Provide the (X, Y) coordinate of the cell's center where the given text is located.  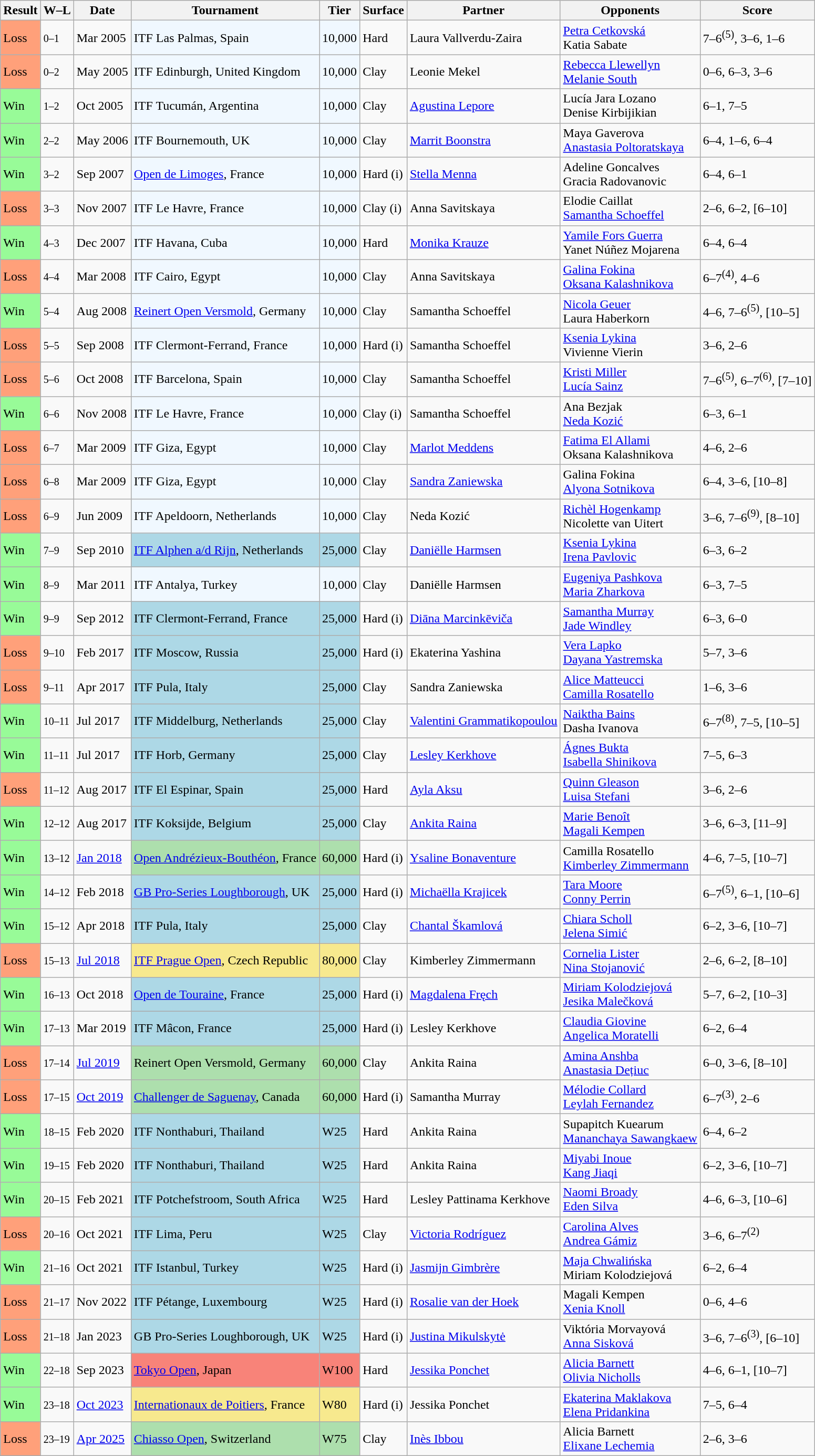
23–18 (57, 1405)
Naiktha Bains Dasha Ivanova (630, 721)
6–7(5), 6–1, [10–6] (757, 892)
17–13 (57, 1028)
Monika Krauze (483, 243)
6–8 (57, 482)
Eugeniya Pashkova Maria Zharkova (630, 584)
80,000 (339, 960)
6–9 (57, 516)
Nov 2022 (102, 1302)
Opponents (630, 11)
Aug 2008 (102, 311)
2–6, 6–2, [6–10] (757, 208)
Open de Touraine, France (225, 995)
Galina Fokina Alyona Sotnikova (630, 482)
Dec 2007 (102, 243)
ITF Prague Open, Czech Republic (225, 960)
Oct 2018 (102, 995)
Neda Kozić (483, 516)
Ksenia Lykina Irena Pavlovic (630, 550)
Jun 2009 (102, 516)
Nov 2008 (102, 413)
9–9 (57, 619)
ITF Koksijde, Belgium (225, 824)
ITF Cairo, Egypt (225, 276)
Vera Lapko Dayana Yastremska (630, 652)
5–4 (57, 311)
Ysaline Bonaventure (483, 857)
4–3 (57, 243)
10–11 (57, 721)
7–9 (57, 550)
Miriam Kolodziejová Jesika Malečková (630, 995)
14–12 (57, 892)
Nov 2007 (102, 208)
11–12 (57, 789)
Feb 2017 (102, 652)
8–9 (57, 584)
Ayla Aksu (483, 789)
Tokyo Open, Japan (225, 1370)
Marie Benoît Magali Kempen (630, 824)
12–12 (57, 824)
Date (102, 11)
Ekaterina Yashina (483, 652)
Rosalie van der Hoek (483, 1302)
May 2006 (102, 140)
Yamile Fors Guerra Yanet Núñez Mojarena (630, 243)
3–6, 6–7(2) (757, 1233)
15–12 (57, 925)
6–4, 6–1 (757, 174)
Jan 2023 (102, 1336)
ITF Alphen a/d Rijn, Netherlands (225, 550)
0–2 (57, 71)
Petra Cetkovská Katia Sabate (630, 38)
6–3, 6–0 (757, 619)
0–1 (57, 38)
ITF Apeldoorn, Netherlands (225, 516)
Richèl Hogenkamp Nicolette van Uitert (630, 516)
5–5 (57, 345)
22–18 (57, 1370)
6–4, 6–4 (757, 243)
17–14 (57, 1063)
Mar 2011 (102, 584)
1–2 (57, 106)
Rebecca Llewellyn Melanie South (630, 71)
Chantal Škamlová (483, 925)
Apr 2025 (102, 1438)
5–7, 3–6 (757, 652)
Tara Moore Conny Perrin (630, 892)
Ekaterina Maklakova Elena Pridankina (630, 1405)
Victoria Rodríguez (483, 1233)
Inès Ibbou (483, 1438)
5–7, 6–2, [10–3] (757, 995)
Mar 2008 (102, 276)
9–10 (57, 652)
Nicola Geuer Laura Haberkorn (630, 311)
Sep 2012 (102, 619)
ITF Edinburgh, United Kingdom (225, 71)
Ágnes Bukta Isabella Shinikova (630, 755)
Internationaux de Poitiers, France (225, 1405)
3–3 (57, 208)
W80 (339, 1405)
Apr 2017 (102, 687)
4–6, 7–5, [10–7] (757, 857)
6–4, 3–6, [10–8] (757, 482)
Sep 2008 (102, 345)
23–19 (57, 1438)
Magdalena Fręch (483, 995)
ITF Pétange, Luxembourg (225, 1302)
ITF Lima, Peru (225, 1233)
Sep 2007 (102, 174)
2–6, 3–6 (757, 1438)
Open de Limoges, France (225, 174)
4–6, 6–3, [10–6] (757, 1200)
Mar 2019 (102, 1028)
7–6(5), 6–7(6), [7–10] (757, 379)
6–3, 7–5 (757, 584)
6–4, 6–2 (757, 1131)
Fatima El Allami Oksana Kalashnikova (630, 448)
Michaëlla Krajicek (483, 892)
4–6, 6–1, [10–7] (757, 1370)
Mar 2005 (102, 38)
Challenger de Saguenay, Canada (225, 1097)
ITF El Espinar, Spain (225, 789)
Score (757, 11)
7–6(5), 3–6, 1–6 (757, 38)
Feb 2018 (102, 892)
Jasmijn Gimbrère (483, 1268)
Maja Chwalińska Miriam Kolodziejová (630, 1268)
5–6 (57, 379)
19–15 (57, 1165)
Leonie Mekel (483, 71)
Quinn Gleason Luisa Stefani (630, 789)
Miyabi Inoue Kang Jiaqi (630, 1165)
13–12 (57, 857)
Samantha Murray (483, 1097)
Maya Gaverova Anastasia Poltoratskaya (630, 140)
ITF Horb, Germany (225, 755)
18–15 (57, 1131)
3–6, 7–6(9), [8–10] (757, 516)
0–6, 4–6 (757, 1302)
Laura Vallverdu-Zaira (483, 38)
Partner (483, 11)
Samantha Murray Jade Windley (630, 619)
3–2 (57, 174)
Diāna Marcinkēviča (483, 619)
9–11 (57, 687)
6–3, 6–1 (757, 413)
Oct 2008 (102, 379)
Alicia Barnett Elixane Lechemia (630, 1438)
Agustina Lepore (483, 106)
7–5, 6–4 (757, 1405)
ITF Mâcon, France (225, 1028)
1–6, 3–6 (757, 687)
20–15 (57, 1200)
Naomi Broady Eden Silva (630, 1200)
W75 (339, 1438)
Oct 2005 (102, 106)
ITF Moscow, Russia (225, 652)
Lucía Jara Lozano Denise Kirbijikian (630, 106)
Ana Bezjak Neda Kozić (630, 413)
Feb 2021 (102, 1200)
ITF Tucumán, Argentina (225, 106)
Kristi Miller Lucía Sainz (630, 379)
Sep 2010 (102, 550)
Elodie Caillat Samantha Schoeffel (630, 208)
ITF Havana, Cuba (225, 243)
Sep 2023 (102, 1370)
Claudia Giovine Angelica Moratelli (630, 1028)
Justina Mikulskytė (483, 1336)
Viktória Morvayová Anna Sisková (630, 1336)
21–17 (57, 1302)
Carolina Alves Andrea Gámiz (630, 1233)
Chiara Scholl Jelena Simić (630, 925)
Jul 2019 (102, 1063)
7–5, 6–3 (757, 755)
Tier (339, 11)
Chiasso Open, Switzerland (225, 1438)
6–1, 7–5 (757, 106)
6–7(3), 2–6 (757, 1097)
Marlot Meddens (483, 448)
Alicia Barnett Olivia Nicholls (630, 1370)
11–11 (57, 755)
0–6, 6–3, 3–6 (757, 71)
Alice Matteucci Camilla Rosatello (630, 687)
Amina Anshba Anastasia Dețiuc (630, 1063)
Jul 2018 (102, 960)
6–0, 3–6, [8–10] (757, 1063)
4–4 (57, 276)
Ksenia Lykina Vivienne Vierin (630, 345)
6–6 (57, 413)
Stella Menna (483, 174)
Kimberley Zimmermann (483, 960)
6–7(4), 4–6 (757, 276)
ITF Bournemouth, UK (225, 140)
Oct 2023 (102, 1405)
Result (20, 11)
20–16 (57, 1233)
21–18 (57, 1336)
17–15 (57, 1097)
15–13 (57, 960)
Apr 2018 (102, 925)
Supapitch Kuearum Mananchaya Sawangkaew (630, 1131)
3–6, 7–6(3), [6–10] (757, 1336)
Open Andrézieux-Bouthéon, France (225, 857)
ITF Middelburg, Netherlands (225, 721)
Jan 2018 (102, 857)
ITF Potchefstroom, South Africa (225, 1200)
Magali Kempen Xenia Knoll (630, 1302)
Oct 2019 (102, 1097)
Cornelia Lister Nina Stojanović (630, 960)
ITF Las Palmas, Spain (225, 38)
6–7 (57, 448)
Lesley Pattinama Kerkhove (483, 1200)
6–4, 1–6, 6–4 (757, 140)
Mélodie Collard Leylah Fernandez (630, 1097)
3–6, 6–3, [11–9] (757, 824)
ITF Antalya, Turkey (225, 584)
16–13 (57, 995)
Valentini Grammatikopoulou (483, 721)
Adeline Goncalves Gracia Radovanovic (630, 174)
Camilla Rosatello Kimberley Zimmermann (630, 857)
2–2 (57, 140)
6–7(8), 7–5, [10–5] (757, 721)
Marrit Boonstra (483, 140)
4–6, 2–6 (757, 448)
4–6, 7–6(5), [10–5] (757, 311)
W–L (57, 11)
2–6, 6–2, [8–10] (757, 960)
ITF Istanbul, Turkey (225, 1268)
21–16 (57, 1268)
May 2005 (102, 71)
Surface (384, 11)
Galina Fokina Oksana Kalashnikova (630, 276)
Tournament (225, 11)
W100 (339, 1370)
6–3, 6–2 (757, 550)
ITF Barcelona, Spain (225, 379)
